Return (X, Y) of the center of cell containing provided text 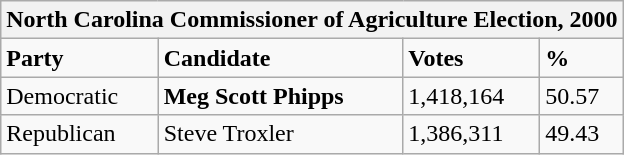
Candidate (280, 58)
% (582, 58)
Democratic (80, 96)
49.43 (582, 134)
Meg Scott Phipps (280, 96)
Party (80, 58)
1,418,164 (472, 96)
Republican (80, 134)
50.57 (582, 96)
Steve Troxler (280, 134)
1,386,311 (472, 134)
North Carolina Commissioner of Agriculture Election, 2000 (312, 20)
Votes (472, 58)
